For the text-containing cell, return its midpoint in [X, Y] coordinate format. 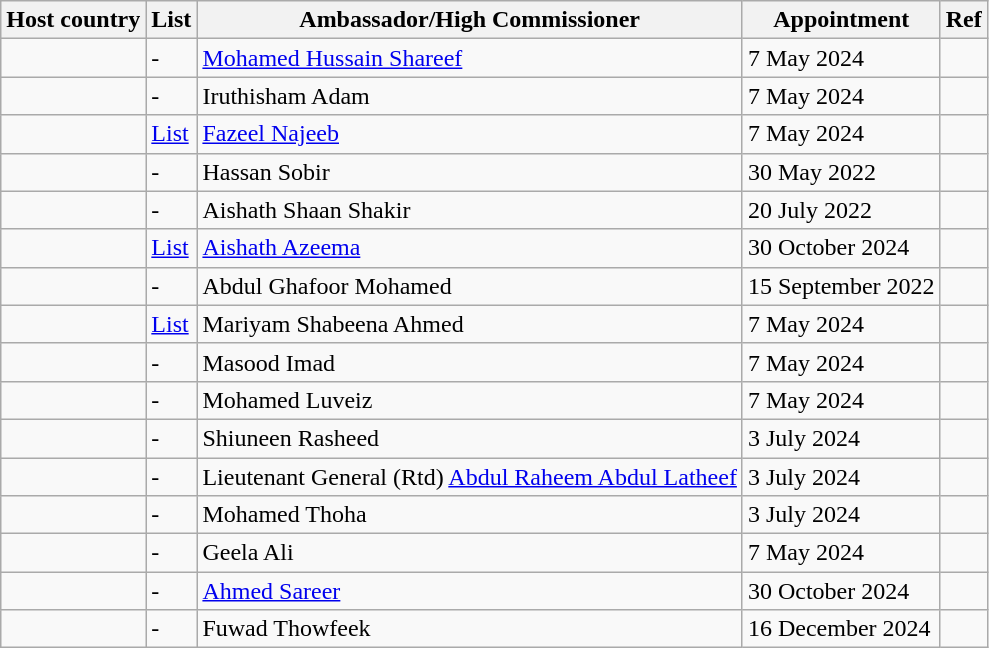
Iruthisham Adam [470, 96]
Ref [964, 20]
Geela Ali [470, 553]
Fazeel Najeeb [470, 134]
Mohamed Hussain Shareef [470, 58]
Lieutenant General (Rtd) Abdul Raheem Abdul Latheef [470, 477]
Hassan Sobir [470, 172]
Ahmed Sareer [470, 591]
15 September 2022 [841, 286]
Masood Imad [470, 362]
Ambassador/High Commissioner [470, 20]
Appointment [841, 20]
30 May 2022 [841, 172]
16 December 2024 [841, 629]
Aishath Shaan Shakir [470, 210]
Mohamed Luveiz [470, 400]
Mohamed Thoha [470, 515]
Mariyam Shabeena Ahmed [470, 324]
Abdul Ghafoor Mohamed [470, 286]
Aishath Azeema [470, 248]
Fuwad Thowfeek [470, 629]
Shiuneen Rasheed [470, 438]
Host country [74, 20]
20 July 2022 [841, 210]
